Provide the (X, Y) coordinate of the cell's center where the given text is located.  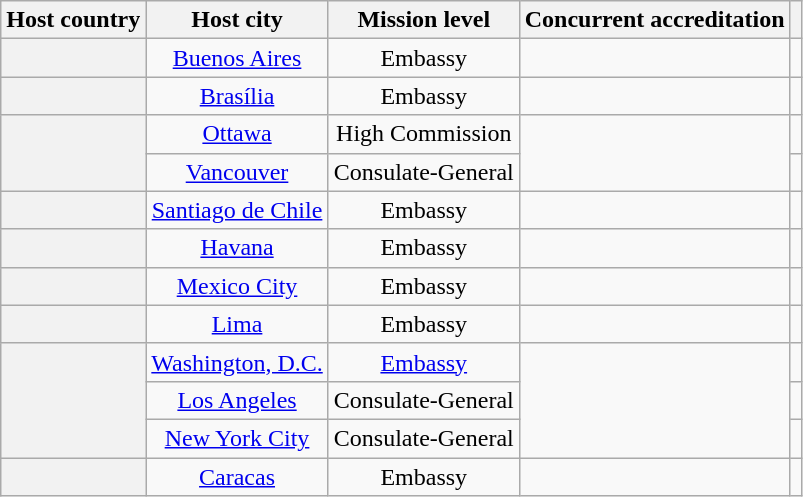
Host country (74, 20)
Lima (237, 324)
Vancouver (237, 172)
Brasília (237, 96)
Los Angeles (237, 400)
New York City (237, 438)
Havana (237, 248)
Santiago de Chile (237, 210)
Mexico City (237, 286)
High Commission (424, 134)
Host city (237, 20)
Buenos Aires (237, 58)
Mission level (424, 20)
Caracas (237, 477)
Ottawa (237, 134)
Concurrent accreditation (654, 20)
Washington, D.C. (237, 362)
